Identify which cell holds the provided text, then report its [X, Y] central coordinate. 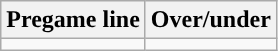
Pregame line [74, 20]
Over/under [210, 20]
